Identify which cell holds the provided text, then report its [x, y] central coordinate. 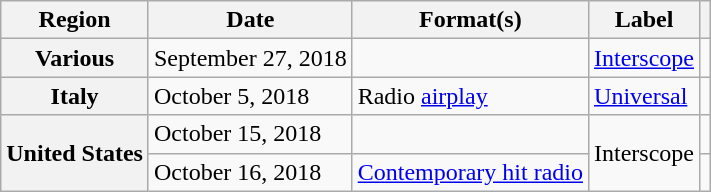
Universal [644, 96]
Date [250, 20]
October 5, 2018 [250, 96]
September 27, 2018 [250, 58]
Italy [75, 96]
United States [75, 153]
Region [75, 20]
Label [644, 20]
Contemporary hit radio [470, 172]
October 15, 2018 [250, 134]
Radio airplay [470, 96]
Various [75, 58]
October 16, 2018 [250, 172]
Format(s) [470, 20]
